Return (X, Y) of the center of cell containing provided text 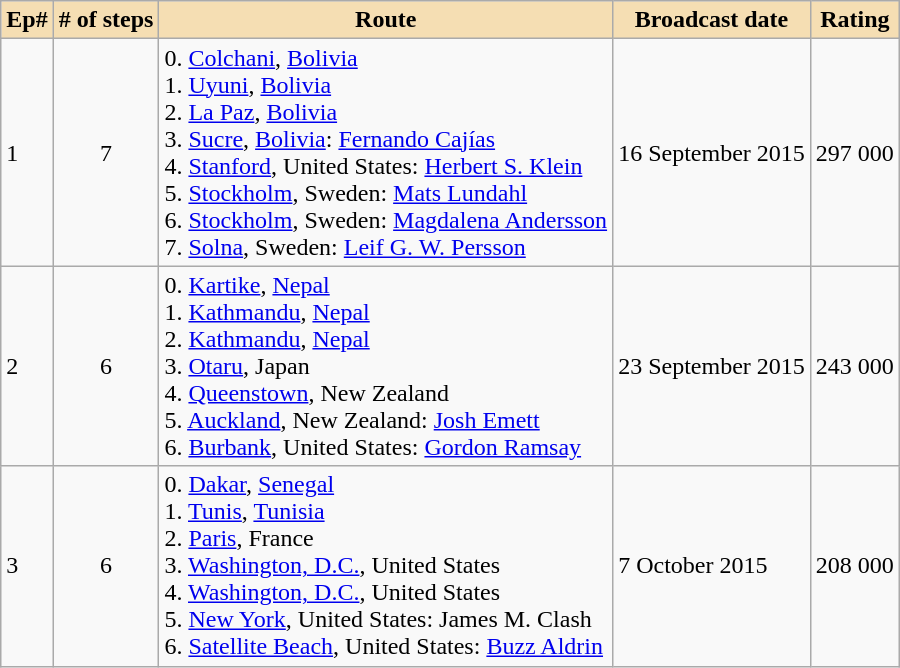
Broadcast date (712, 20)
243 000 (854, 366)
3 (27, 566)
Rating (854, 20)
7 (106, 152)
208 000 (854, 566)
16 September 2015 (712, 152)
2 (27, 366)
23 September 2015 (712, 366)
# of steps (106, 20)
1 (27, 152)
Route (386, 20)
297 000 (854, 152)
7 October 2015 (712, 566)
Ep# (27, 20)
